Return (X, Y) of the center of cell containing provided text 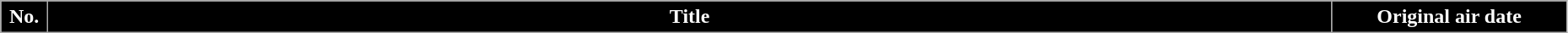
No. (24, 17)
Original air date (1449, 17)
Title (689, 17)
